Locate the cell with the specified text and output its (X, Y) center coordinate. 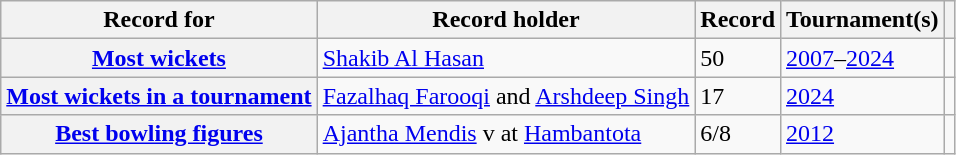
Most wickets in a tournament (159, 96)
Fazalhaq Farooqi and Arshdeep Singh (506, 96)
Ajantha Mendis v at Hambantota (506, 134)
Record for (159, 20)
Tournament(s) (863, 20)
Record holder (506, 20)
Most wickets (159, 58)
2007–2024 (863, 58)
6/8 (738, 134)
Record (738, 20)
Shakib Al Hasan (506, 58)
50 (738, 58)
17 (738, 96)
Best bowling figures (159, 134)
2012 (863, 134)
2024 (863, 96)
